Identify which cell holds the provided text, then report its (X, Y) central coordinate. 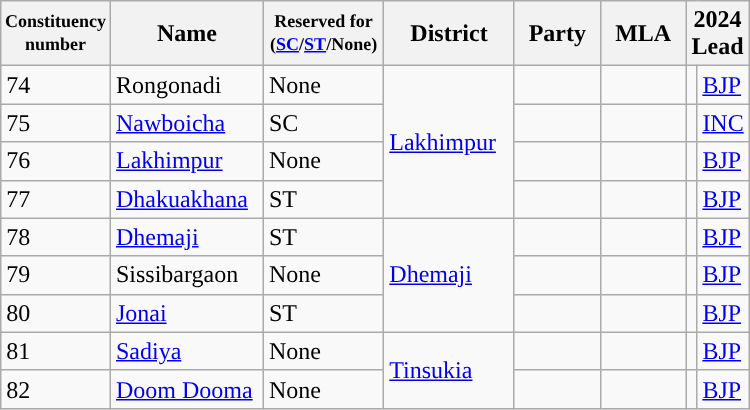
SC (323, 123)
Sadiya (186, 351)
Dhakuakhana (186, 199)
Constituency number (56, 34)
76 (56, 161)
Doom Dooma (186, 389)
Sissibargaon (186, 275)
Jonai (186, 313)
Rongonadi (186, 85)
75 (56, 123)
74 (56, 85)
Tinsukia (449, 370)
80 (56, 313)
Name (186, 34)
Nawboicha (186, 123)
79 (56, 275)
81 (56, 351)
MLA (644, 34)
Reserved for (SC/ST/None) (323, 34)
Party (557, 34)
2024 Lead (718, 34)
77 (56, 199)
INC (723, 123)
District (449, 34)
82 (56, 389)
78 (56, 237)
